Scan for the cell matching the given text and deliver its (x, y) coordinate at center. 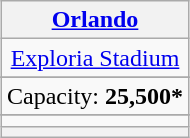
Orlando (94, 20)
Capacity: 25,500* (94, 96)
Exploria Stadium (94, 58)
